Provide the (x, y) coordinate of the cell's center where the given text is located.  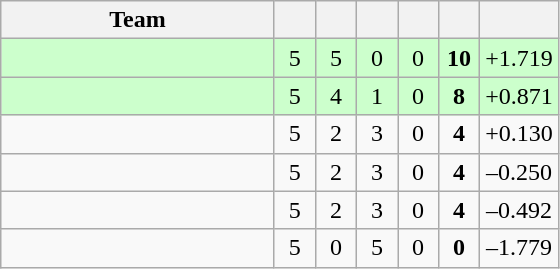
–0.250 (520, 172)
–1.779 (520, 248)
10 (460, 58)
Team (138, 20)
+0.130 (520, 134)
8 (460, 96)
–0.492 (520, 210)
1 (376, 96)
+0.871 (520, 96)
+1.719 (520, 58)
